Search for the cell housing the specified text and yield its [X, Y] center coordinate. 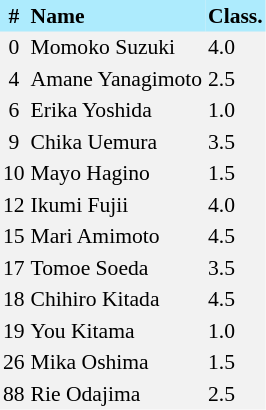
Mika Oshima [116, 362]
88 [14, 394]
Class. [236, 16]
Mayo Hagino [116, 174]
18 [14, 300]
Rie Odajima [116, 394]
Tomoe Soeda [116, 268]
26 [14, 362]
9 [14, 142]
You Kitama [116, 331]
12 [14, 205]
15 [14, 236]
Momoko Suzuki [116, 48]
# [14, 16]
4 [14, 79]
0 [14, 48]
19 [14, 331]
6 [14, 110]
Erika Yoshida [116, 110]
Amane Yanagimoto [116, 79]
Mari Amimoto [116, 236]
Ikumi Fujii [116, 205]
10 [14, 174]
17 [14, 268]
Name [116, 16]
Chihiro Kitada [116, 300]
Chika Uemura [116, 142]
